Determine the [x, y] coordinate at the center of the cell enclosing the given text.  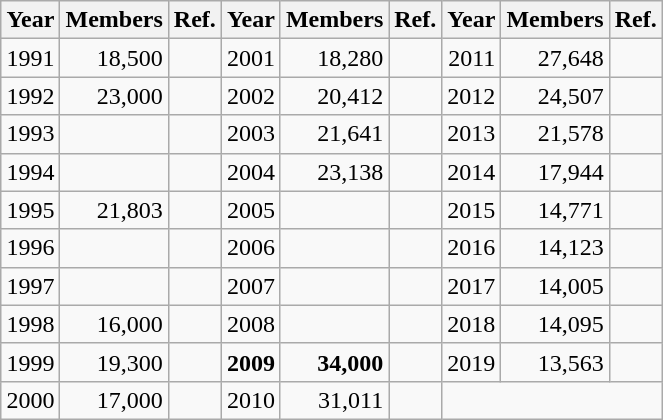
27,648 [555, 58]
16,000 [114, 324]
1993 [30, 134]
31,011 [334, 400]
2003 [250, 134]
2018 [472, 324]
2006 [250, 248]
2004 [250, 172]
1991 [30, 58]
14,123 [555, 248]
2001 [250, 58]
17,944 [555, 172]
2015 [472, 210]
17,000 [114, 400]
2007 [250, 286]
24,507 [555, 96]
14,095 [555, 324]
23,138 [334, 172]
2012 [472, 96]
18,280 [334, 58]
2019 [472, 362]
34,000 [334, 362]
19,300 [114, 362]
13,563 [555, 362]
2009 [250, 362]
2008 [250, 324]
2016 [472, 248]
2002 [250, 96]
2013 [472, 134]
1995 [30, 210]
1994 [30, 172]
2017 [472, 286]
1996 [30, 248]
1998 [30, 324]
14,771 [555, 210]
2010 [250, 400]
21,803 [114, 210]
2011 [472, 58]
2005 [250, 210]
20,412 [334, 96]
2014 [472, 172]
18,500 [114, 58]
1997 [30, 286]
21,641 [334, 134]
14,005 [555, 286]
2000 [30, 400]
21,578 [555, 134]
1999 [30, 362]
23,000 [114, 96]
1992 [30, 96]
